Detect which cell encompasses the target text, then output its (x, y) center coordinate. 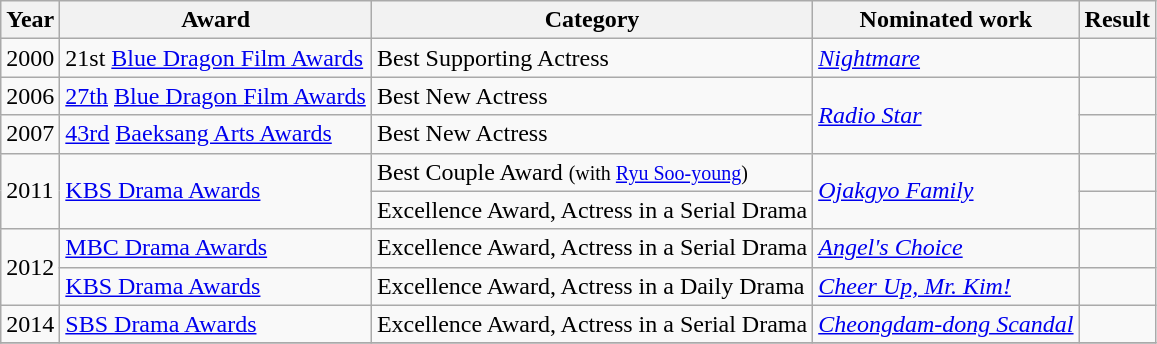
Award (216, 20)
Cheer Up, Mr. Kim! (946, 286)
MBC Drama Awards (216, 248)
Category (592, 20)
2006 (30, 96)
Best Couple Award (with Ryu Soo-young) (592, 172)
Excellence Award, Actress in a Daily Drama (592, 286)
Radio Star (946, 115)
2000 (30, 58)
Result (1117, 20)
Angel's Choice (946, 248)
Nightmare (946, 58)
SBS Drama Awards (216, 324)
2007 (30, 134)
2012 (30, 267)
Best Supporting Actress (592, 58)
21st Blue Dragon Film Awards (216, 58)
27th Blue Dragon Film Awards (216, 96)
2014 (30, 324)
Cheongdam-dong Scandal (946, 324)
2011 (30, 191)
43rd Baeksang Arts Awards (216, 134)
Ojakgyo Family (946, 191)
Nominated work (946, 20)
Year (30, 20)
